Locate the cell with the specified text and output its [x, y] center coordinate. 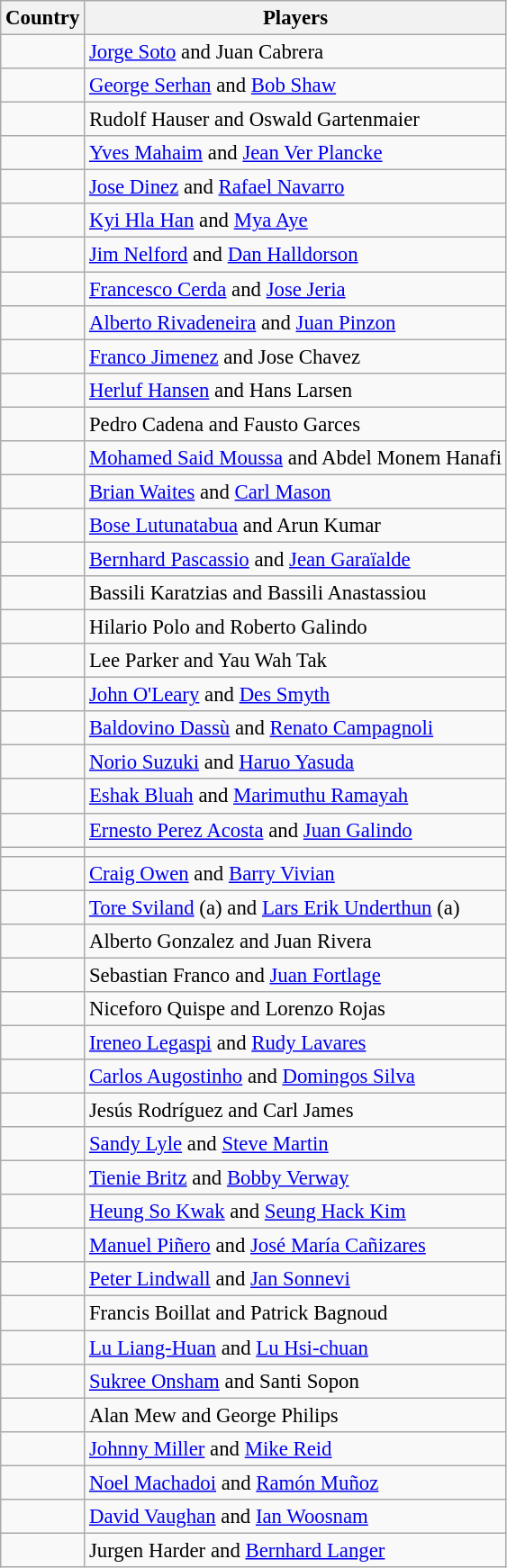
Players [295, 18]
Noel Machadoi and Ramón Muñoz [295, 1482]
Brian Waites and Carl Mason [295, 491]
Yves Mahaim and Jean Ver Plancke [295, 153]
Sebastian Franco and Juan Fortlage [295, 975]
Sandy Lyle and Steve Martin [295, 1144]
Jim Nelford and Dan Halldorson [295, 255]
Carlos Augostinho and Domingos Silva [295, 1077]
Jesús Rodríguez and Carl James [295, 1111]
Franco Jimenez and Jose Chavez [295, 356]
Bernhard Pascassio and Jean Garaïalde [295, 559]
Lu Liang-Huan and Lu Hsi-chuan [295, 1347]
Jurgen Harder and Bernhard Langer [295, 1550]
George Serhan and Bob Shaw [295, 86]
Ireneo Legaspi and Rudy Lavares [295, 1042]
David Vaughan and Ian Woosnam [295, 1517]
Alan Mew and George Philips [295, 1415]
Pedro Cadena and Fausto Garces [295, 424]
Jorge Soto and Juan Cabrera [295, 52]
Tore Sviland (a) and Lars Erik Underthun (a) [295, 907]
Niceforo Quispe and Lorenzo Rojas [295, 1009]
Heung So Kwak and Seung Hack Kim [295, 1212]
Manuel Piñero and José María Cañizares [295, 1246]
Herluf Hansen and Hans Larsen [295, 390]
Bassili Karatzias and Bassili Anastassiou [295, 593]
Norio Suzuki and Haruo Yasuda [295, 762]
Lee Parker and Yau Wah Tak [295, 661]
Johnny Miller and Mike Reid [295, 1448]
Alberto Rivadeneira and Juan Pinzon [295, 322]
Rudolf Hauser and Oswald Gartenmaier [295, 120]
Sukree Onsham and Santi Sopon [295, 1381]
Alberto Gonzalez and Juan Rivera [295, 942]
Eshak Bluah and Marimuthu Ramayah [295, 797]
Country [43, 18]
Bose Lutunatabua and Arun Kumar [295, 526]
Ernesto Perez Acosta and Juan Galindo [295, 830]
Mohamed Said Moussa and Abdel Monem Hanafi [295, 458]
Craig Owen and Barry Vivian [295, 873]
John O'Leary and Des Smyth [295, 695]
Tienie Britz and Bobby Verway [295, 1178]
Hilario Polo and Roberto Galindo [295, 627]
Baldovino Dassù and Renato Campagnoli [295, 728]
Peter Lindwall and Jan Sonnevi [295, 1279]
Kyi Hla Han and Mya Aye [295, 221]
Francesco Cerda and Jose Jeria [295, 289]
Francis Boillat and Patrick Bagnoud [295, 1313]
Jose Dinez and Rafael Navarro [295, 187]
